From the cell containing the given text, extract its center point as [X, Y] coordinate. 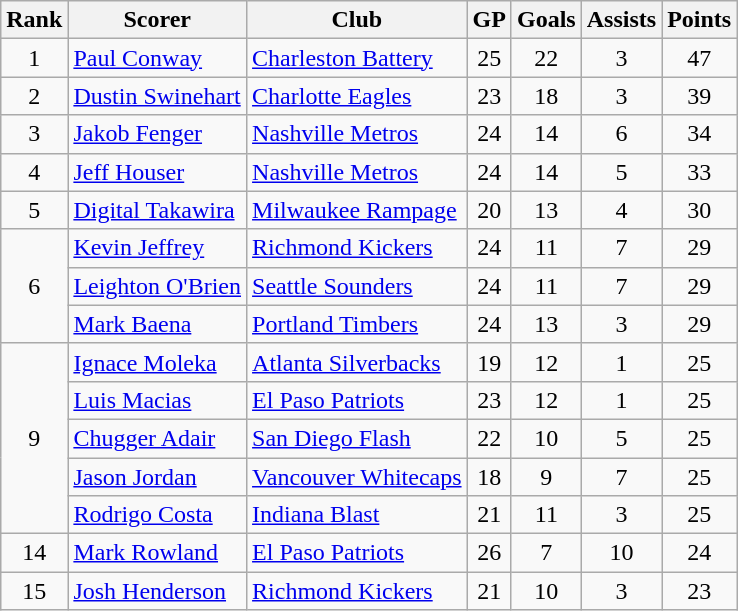
Seattle Sounders [358, 286]
33 [700, 172]
Rank [34, 20]
19 [489, 362]
Kevin Jeffrey [158, 248]
Atlanta Silverbacks [358, 362]
Rodrigo Costa [158, 515]
Charleston Battery [358, 58]
Points [700, 20]
Jeff Houser [158, 172]
30 [700, 210]
Paul Conway [158, 58]
Ignace Moleka [158, 362]
Jakob Fenger [158, 134]
Luis Macias [158, 400]
26 [489, 553]
Charlotte Eagles [358, 96]
Portland Timbers [358, 324]
Digital Takawira [158, 210]
Club [358, 20]
GP [489, 20]
15 [34, 591]
Chugger Adair [158, 438]
47 [700, 58]
Scorer [158, 20]
20 [489, 210]
Leighton O'Brien [158, 286]
Dustin Swinehart [158, 96]
Jason Jordan [158, 477]
Milwaukee Rampage [358, 210]
Indiana Blast [358, 515]
Assists [621, 20]
Vancouver Whitecaps [358, 477]
Mark Rowland [158, 553]
2 [34, 96]
34 [700, 134]
Goals [546, 20]
Josh Henderson [158, 591]
39 [700, 96]
Mark Baena [158, 324]
San Diego Flash [358, 438]
